Pinpoint the cell where the given text exists, returning its [X, Y] midpoint coordinate. 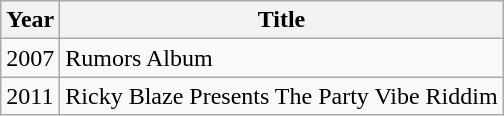
Ricky Blaze Presents The Party Vibe Riddim [282, 96]
2007 [30, 58]
Year [30, 20]
2011 [30, 96]
Rumors Album [282, 58]
Title [282, 20]
